Pinpoint the cell where the given text exists, returning its (x, y) midpoint coordinate. 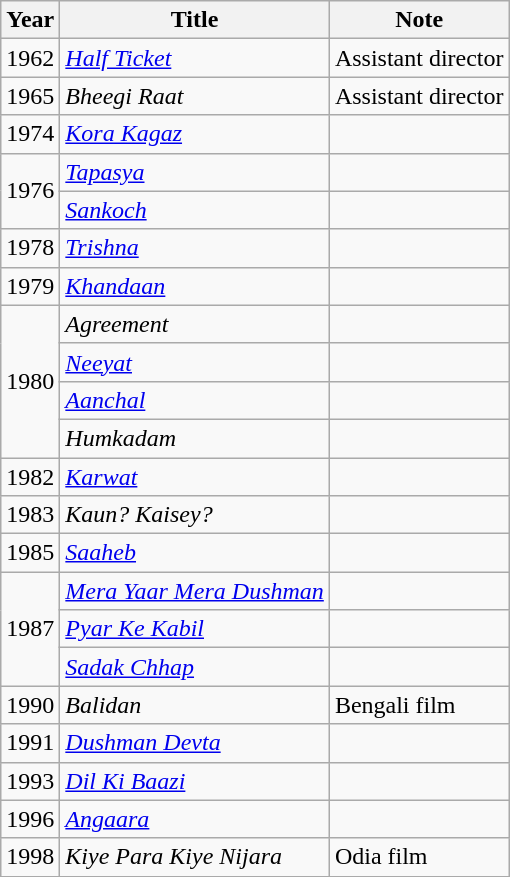
Aanchal (195, 400)
Agreement (195, 324)
Angaara (195, 819)
Sankoch (195, 210)
1965 (30, 96)
1974 (30, 134)
1962 (30, 58)
Dil Ki Baazi (195, 781)
Balidan (195, 705)
1980 (30, 381)
Odia film (419, 857)
Karwat (195, 477)
1979 (30, 286)
Khandaan (195, 286)
1982 (30, 477)
1985 (30, 553)
1990 (30, 705)
Kaun? Kaisey? (195, 515)
Neeyat (195, 362)
Sadak Chhap (195, 667)
Trishna (195, 248)
Note (419, 20)
1987 (30, 629)
1978 (30, 248)
Kora Kagaz (195, 134)
Humkadam (195, 438)
Tapasya (195, 172)
Bheegi Raat (195, 96)
1998 (30, 857)
Half Ticket (195, 58)
Pyar Ke Kabil (195, 629)
1996 (30, 819)
Title (195, 20)
Bengali film (419, 705)
Saaheb (195, 553)
Dushman Devta (195, 743)
1976 (30, 191)
Year (30, 20)
1983 (30, 515)
Mera Yaar Mera Dushman (195, 591)
1991 (30, 743)
Kiye Para Kiye Nijara (195, 857)
1993 (30, 781)
